Find where the given text appears and provide that cell's center as (x, y) coordinate. 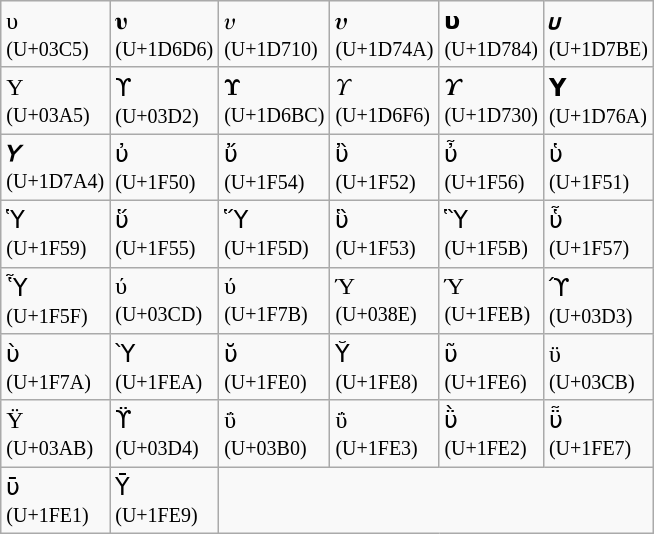
Ὗ(U+1F5F) (56, 300)
ϋ(U+03CB) (598, 368)
𝛶(U+1D6F6) (384, 100)
ῡ(U+1FE1) (56, 500)
ύ(U+03CD) (164, 300)
Ῠ(U+1FE8) (384, 368)
ῠ(U+1FE0) (274, 368)
ῧ(U+1FE7) (598, 434)
ὗ(U+1F57) (598, 234)
ὕ(U+1F55) (164, 234)
𝞾(U+1D7BE) (598, 34)
ΰ(U+1FE3) (384, 434)
ὖ(U+1F56) (492, 168)
ϒ(U+03D2) (164, 100)
ϓ(U+03D3) (598, 300)
ὒ(U+1F52) (384, 168)
ύ(U+1F7B) (274, 300)
𝜐(U+1D710) (274, 34)
Ῡ(U+1FE9) (164, 500)
𝞄(U+1D784) (492, 34)
ὓ(U+1F53) (384, 234)
𝝪(U+1D76A) (598, 100)
ὺ(U+1F7A) (56, 368)
𝞤(U+1D7A4) (56, 168)
Ὺ(U+1FEA) (164, 368)
ὑ(U+1F51) (598, 168)
υ(U+03C5) (56, 34)
Ὓ(U+1F5B) (492, 234)
Ϋ(U+03AB) (56, 434)
𝚼(U+1D6BC) (274, 100)
𝛖(U+1D6D6) (164, 34)
Ὕ(U+1F5D) (274, 234)
ὐ(U+1F50) (164, 168)
𝜰(U+1D730) (492, 100)
ὔ(U+1F54) (274, 168)
𝝊(U+1D74A) (384, 34)
ΰ(U+03B0) (274, 434)
Υ(U+03A5) (56, 100)
Ὑ(U+1F59) (56, 234)
ῢ(U+1FE2) (492, 434)
Ύ(U+1FEB) (492, 300)
Ύ(U+038E) (384, 300)
ϔ(U+03D4) (164, 434)
ῦ(U+1FE6) (492, 368)
